Scan for the cell matching the given text and deliver its [x, y] coordinate at center. 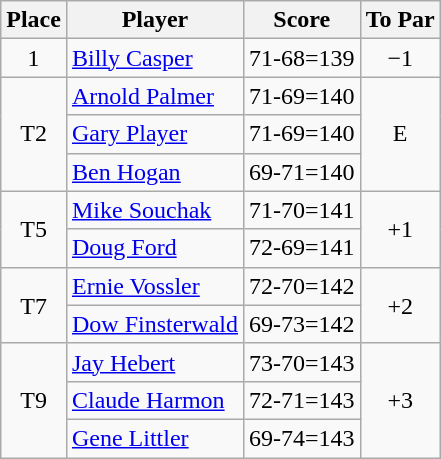
T5 [34, 229]
Gary Player [154, 134]
T2 [34, 134]
71-70=141 [302, 210]
Claude Harmon [154, 400]
69-71=140 [302, 172]
69-74=143 [302, 438]
72-71=143 [302, 400]
Billy Casper [154, 58]
Ben Hogan [154, 172]
Doug Ford [154, 248]
Jay Hebert [154, 362]
+1 [400, 229]
72-70=142 [302, 286]
E [400, 134]
72-69=141 [302, 248]
1 [34, 58]
To Par [400, 20]
+2 [400, 305]
Dow Finsterwald [154, 324]
73-70=143 [302, 362]
Arnold Palmer [154, 96]
69-73=142 [302, 324]
Mike Souchak [154, 210]
T7 [34, 305]
Score [302, 20]
Player [154, 20]
Place [34, 20]
71-68=139 [302, 58]
T9 [34, 400]
+3 [400, 400]
Gene Littler [154, 438]
−1 [400, 58]
Ernie Vossler [154, 286]
